Provide the (x, y) coordinate of the cell's center where the given text is located.  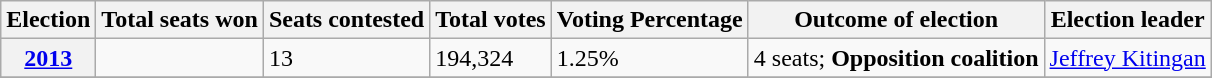
Total votes (491, 20)
4 seats; Opposition coalition (896, 58)
Election (48, 20)
Voting Percentage (650, 20)
Jeffrey Kitingan (1128, 58)
Outcome of election (896, 20)
1.25% (650, 58)
2013 (48, 58)
194,324 (491, 58)
Total seats won (180, 20)
Seats contested (346, 20)
13 (346, 58)
Election leader (1128, 20)
